Find where the given text appears and provide that cell's center as (X, Y) coordinate. 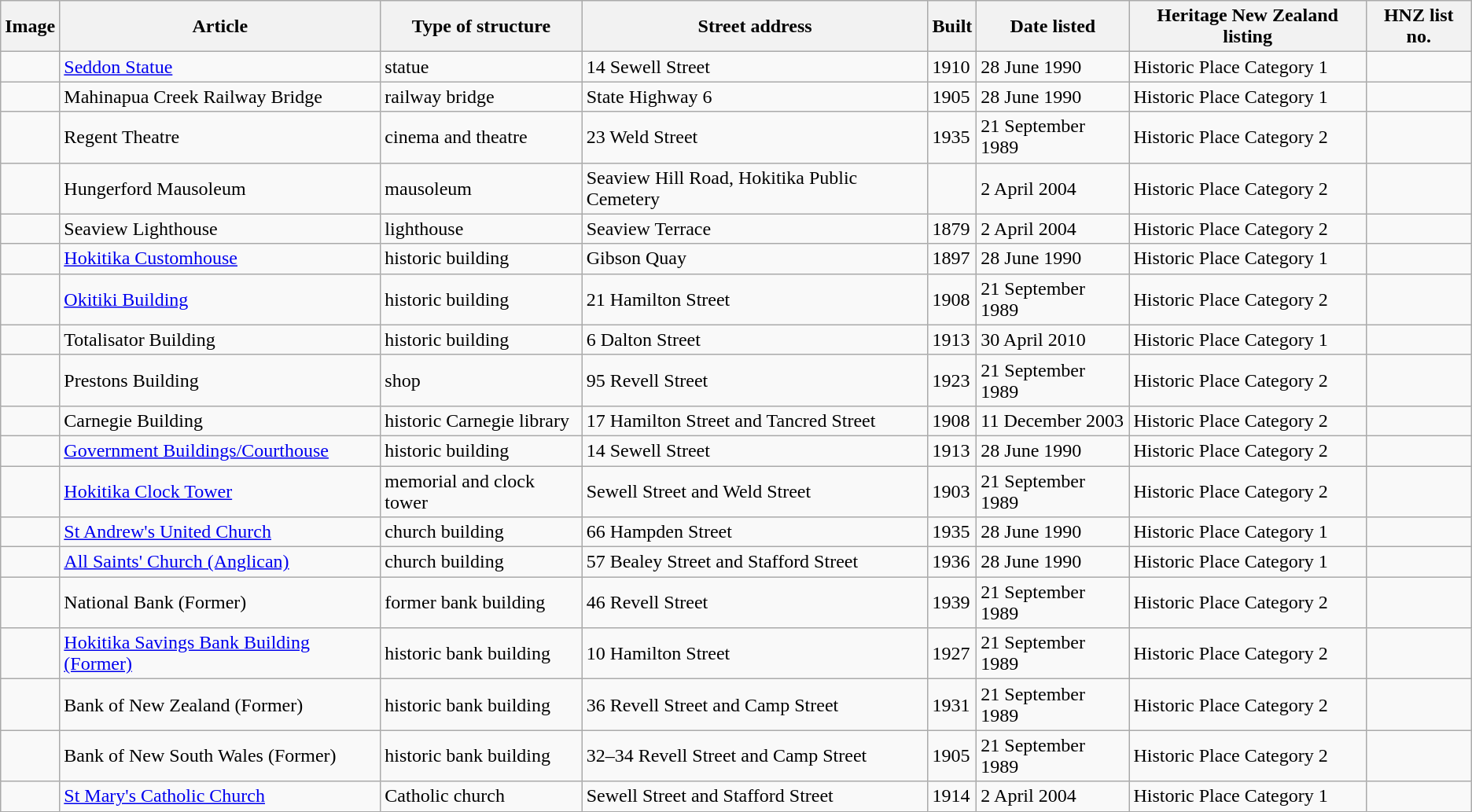
Type of structure (481, 27)
Built (952, 27)
1897 (952, 259)
Heritage New Zealand listing (1247, 27)
Hokitika Customhouse (220, 259)
1910 (952, 67)
11 December 2003 (1053, 421)
statue (481, 67)
1931 (952, 704)
railway bridge (481, 97)
23 Weld Street (755, 137)
All Saints' Church (Anglican) (220, 562)
Prestons Building (220, 380)
Street address (755, 27)
Article (220, 27)
1927 (952, 654)
32–34 Revell Street and Camp Street (755, 756)
Sewell Street and Stafford Street (755, 796)
Mahinapua Creek Railway Bridge (220, 97)
Government Buildings/Courthouse (220, 450)
1923 (952, 380)
Seaview Lighthouse (220, 229)
mausoleum (481, 189)
St Andrew's United Church (220, 532)
memorial and clock tower (481, 491)
former bank building (481, 602)
10 Hamilton Street (755, 654)
17 Hamilton Street and Tancred Street (755, 421)
National Bank (Former) (220, 602)
66 Hampden Street (755, 532)
Hokitika Clock Tower (220, 491)
State Highway 6 (755, 97)
Carnegie Building (220, 421)
Okitiki Building (220, 299)
Totalisator Building (220, 340)
1939 (952, 602)
Bank of New Zealand (Former) (220, 704)
cinema and theatre (481, 137)
Seaview Hill Road, Hokitika Public Cemetery (755, 189)
1914 (952, 796)
57 Bealey Street and Stafford Street (755, 562)
1936 (952, 562)
Hungerford Mausoleum (220, 189)
historic Carnegie library (481, 421)
30 April 2010 (1053, 340)
Regent Theatre (220, 137)
1879 (952, 229)
Seddon Statue (220, 67)
HNZ list no. (1419, 27)
Seaview Terrace (755, 229)
Image (30, 27)
Hokitika Savings Bank Building (Former) (220, 654)
shop (481, 380)
Catholic church (481, 796)
Gibson Quay (755, 259)
Date listed (1053, 27)
lighthouse (481, 229)
21 Hamilton Street (755, 299)
Sewell Street and Weld Street (755, 491)
St Mary's Catholic Church (220, 796)
46 Revell Street (755, 602)
Bank of New South Wales (Former) (220, 756)
1903 (952, 491)
95 Revell Street (755, 380)
36 Revell Street and Camp Street (755, 704)
6 Dalton Street (755, 340)
